From the cell containing the given text, extract its center point as (X, Y) coordinate. 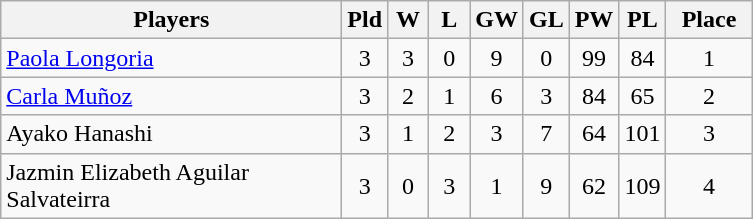
64 (594, 134)
101 (642, 134)
62 (594, 186)
GW (497, 20)
Ayako Hanashi (172, 134)
PL (642, 20)
PW (594, 20)
Jazmin Elizabeth Aguilar Salvateirra (172, 186)
GL (546, 20)
109 (642, 186)
99 (594, 58)
L (450, 20)
Carla Muñoz (172, 96)
6 (497, 96)
Pld (365, 20)
Paola Longoria (172, 58)
7 (546, 134)
4 (709, 186)
Place (709, 20)
W (408, 20)
Players (172, 20)
65 (642, 96)
